Output the (x, y) coordinate of the center of the cell containing the given text.  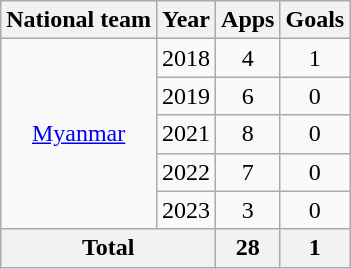
3 (248, 210)
2023 (186, 210)
28 (248, 248)
2018 (186, 58)
6 (248, 96)
2022 (186, 172)
Year (186, 20)
2021 (186, 134)
2019 (186, 96)
4 (248, 58)
National team (79, 20)
Total (108, 248)
7 (248, 172)
Apps (248, 20)
8 (248, 134)
Goals (315, 20)
Myanmar (79, 134)
